Find where the given text appears and provide that cell's center as (x, y) coordinate. 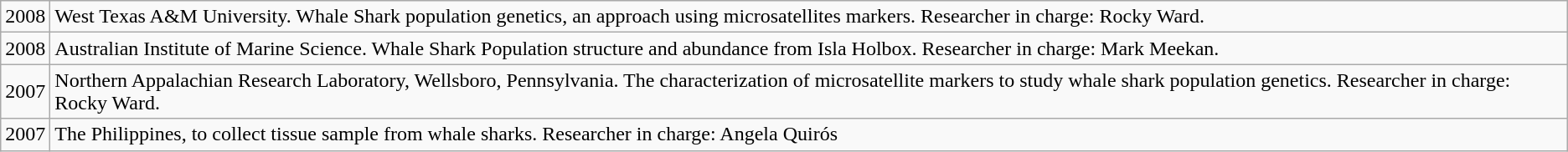
The Philippines, to collect tissue sample from whale sharks. Researcher in charge: Angela Quirós (809, 134)
Australian Institute of Marine Science. Whale Shark Population structure and abundance from Isla Holbox. Researcher in charge: Mark Meekan. (809, 48)
West Texas A&M University. Whale Shark population genetics, an approach using microsatellites markers. Researcher in charge: Rocky Ward. (809, 17)
